Provide the (x, y) coordinate of the cell's center where the given text is located.  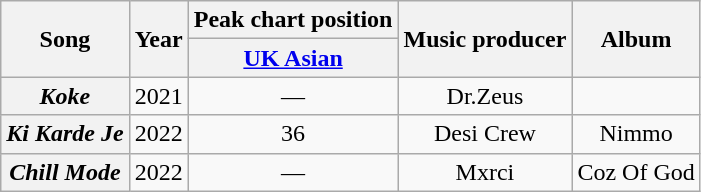
Chill Mode (65, 172)
Music producer (485, 39)
Album (636, 39)
Desi Crew (485, 134)
Ki Karde Je (65, 134)
36 (293, 134)
Nimmo (636, 134)
Peak chart position (293, 20)
Year (158, 39)
Mxrci (485, 172)
Dr.Zeus (485, 96)
Coz Of God (636, 172)
UK Asian (293, 58)
Song (65, 39)
Koke (65, 96)
2021 (158, 96)
